Determine the [X, Y] coordinate at the center of the cell enclosing the given text.  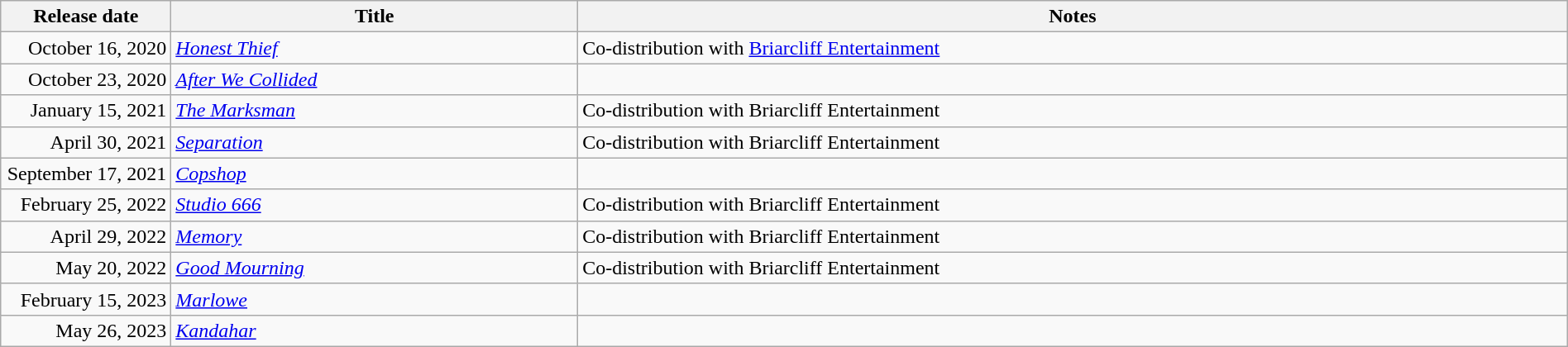
February 25, 2022 [86, 205]
Kandahar [375, 330]
October 23, 2020 [86, 79]
Memory [375, 236]
Studio 666 [375, 205]
April 30, 2021 [86, 142]
Title [375, 17]
Good Mourning [375, 268]
May 20, 2022 [86, 268]
May 26, 2023 [86, 330]
October 16, 2020 [86, 48]
January 15, 2021 [86, 111]
Release date [86, 17]
Notes [1073, 17]
February 15, 2023 [86, 299]
April 29, 2022 [86, 236]
September 17, 2021 [86, 173]
Honest Thief [375, 48]
The Marksman [375, 111]
After We Collided [375, 79]
Marlowe [375, 299]
Copshop [375, 173]
Separation [375, 142]
